Detect which cell encompasses the target text, then output its (x, y) center coordinate. 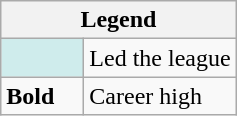
Career high (160, 96)
Led the league (160, 58)
Legend (118, 20)
Bold (42, 96)
